Find where the given text appears and provide that cell's center as [x, y] coordinate. 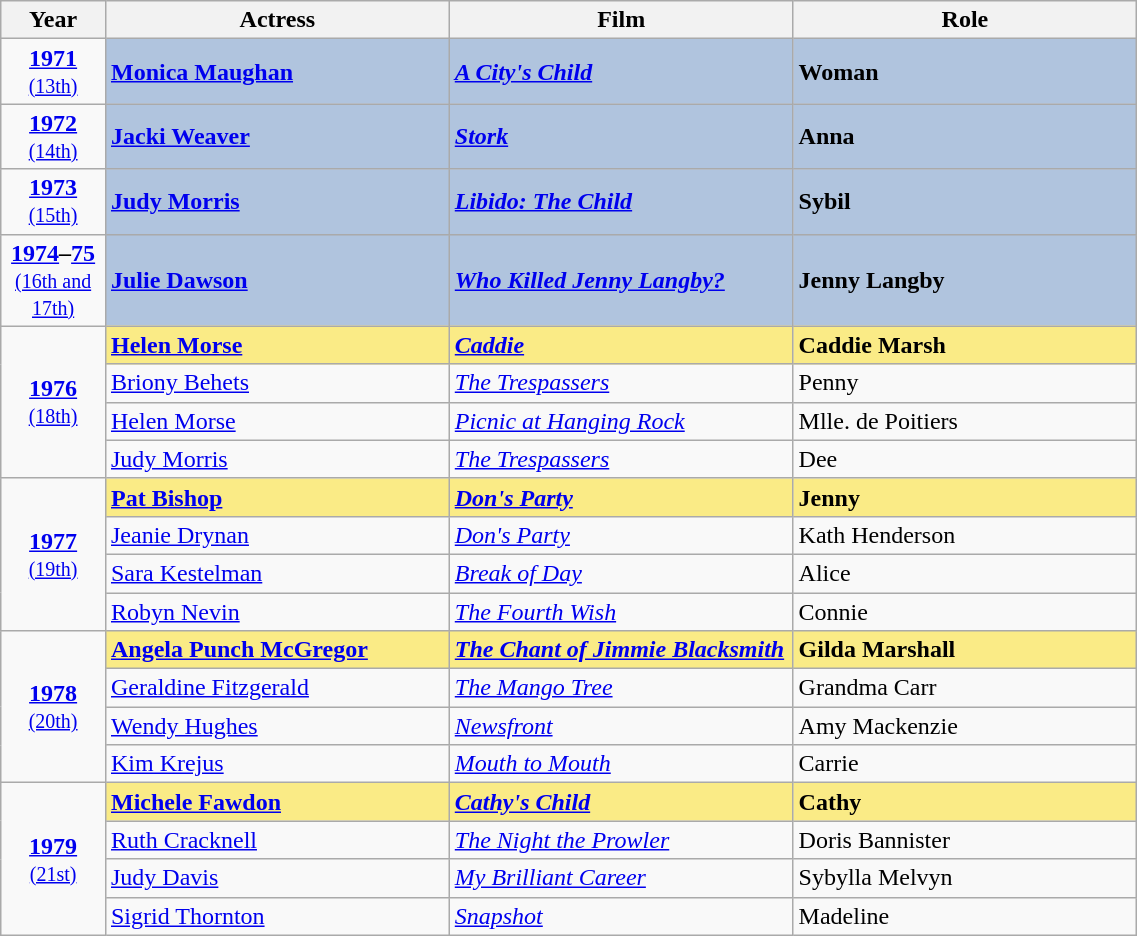
Jeanie Drynan [277, 535]
Sybil [965, 202]
Penny [965, 383]
Geraldine Fitzgerald [277, 688]
Caddie [621, 345]
Jenny [965, 497]
Michele Fawdon [277, 802]
Monica Maughan [277, 72]
Robyn Nevin [277, 611]
Madeline [965, 916]
1971(13th) [54, 72]
Who Killed Jenny Langby? [621, 280]
Libido: The Child [621, 202]
Dee [965, 459]
Kath Henderson [965, 535]
Anna [965, 136]
Woman [965, 72]
Julie Dawson [277, 280]
The Mango Tree [621, 688]
The Chant of Jimmie Blacksmith [621, 650]
Jenny Langby [965, 280]
Amy Mackenzie [965, 726]
Stork [621, 136]
Caddie Marsh [965, 345]
Jacki Weaver [277, 136]
The Night the Prowler [621, 840]
A City's Child [621, 72]
Picnic at Hanging Rock [621, 421]
1974–75(16th and 17th) [54, 280]
1978(20th) [54, 707]
1977(19th) [54, 554]
Briony Behets [277, 383]
Film [621, 20]
Carrie [965, 764]
The Fourth Wish [621, 611]
Angela Punch McGregor [277, 650]
Year [54, 20]
Actress [277, 20]
Pat Bishop [277, 497]
My Brilliant Career [621, 878]
Doris Bannister [965, 840]
1976(18th) [54, 402]
Sara Kestelman [277, 573]
Alice [965, 573]
1973(15th) [54, 202]
Role [965, 20]
1972(14th) [54, 136]
Mlle. de Poitiers [965, 421]
Grandma Carr [965, 688]
Sybylla Melvyn [965, 878]
Gilda Marshall [965, 650]
Sigrid Thornton [277, 916]
Mouth to Mouth [621, 764]
Kim Krejus [277, 764]
Snapshot [621, 916]
Newsfront [621, 726]
Break of Day [621, 573]
1979(21st) [54, 859]
Wendy Hughes [277, 726]
Ruth Cracknell [277, 840]
Cathy's Child [621, 802]
Judy Davis [277, 878]
Connie [965, 611]
Cathy [965, 802]
